Find where the given text appears and provide that cell's center as (X, Y) coordinate. 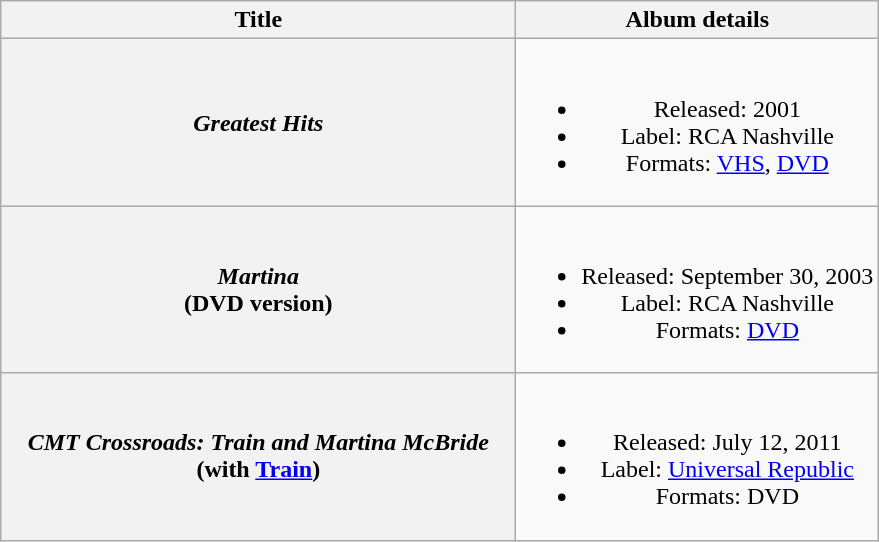
Released: July 12, 2011Label: Universal RepublicFormats: DVD (698, 456)
Released: 2001Label: RCA NashvilleFormats: VHS, DVD (698, 122)
Greatest Hits (258, 122)
Title (258, 20)
Martina(DVD version) (258, 290)
CMT Crossroads: Train and Martina McBride(with Train) (258, 456)
Released: September 30, 2003Label: RCA NashvilleFormats: DVD (698, 290)
Album details (698, 20)
